Detect which cell encompasses the target text, then output its (x, y) center coordinate. 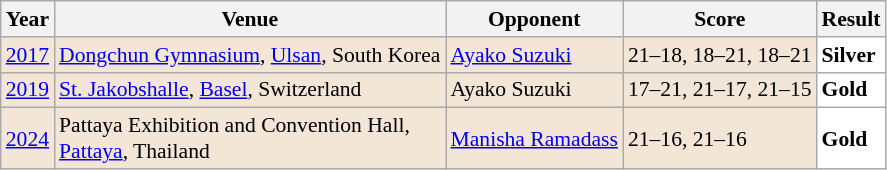
21–16, 21–16 (720, 138)
17–21, 21–17, 21–15 (720, 90)
St. Jakobshalle, Basel, Switzerland (250, 90)
2019 (28, 90)
Score (720, 19)
2024 (28, 138)
Pattaya Exhibition and Convention Hall,Pattaya, Thailand (250, 138)
Opponent (534, 19)
Venue (250, 19)
Dongchun Gymnasium, Ulsan, South Korea (250, 55)
Result (852, 19)
21–18, 18–21, 18–21 (720, 55)
Manisha Ramadass (534, 138)
Year (28, 19)
Silver (852, 55)
2017 (28, 55)
